Find where the given text appears and provide that cell's center as (X, Y) coordinate. 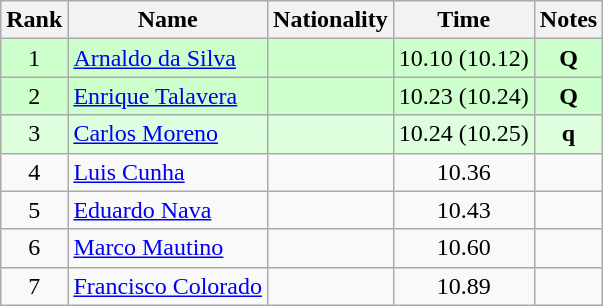
10.23 (10.24) (464, 96)
Enrique Talavera (168, 96)
q (568, 134)
Nationality (331, 20)
10.43 (464, 210)
Eduardo Nava (168, 210)
10.89 (464, 286)
6 (34, 248)
Carlos Moreno (168, 134)
3 (34, 134)
Time (464, 20)
Francisco Colorado (168, 286)
10.10 (10.12) (464, 58)
Marco Mautino (168, 248)
10.36 (464, 172)
4 (34, 172)
Luis Cunha (168, 172)
10.60 (464, 248)
Notes (568, 20)
10.24 (10.25) (464, 134)
7 (34, 286)
1 (34, 58)
Arnaldo da Silva (168, 58)
5 (34, 210)
2 (34, 96)
Rank (34, 20)
Name (168, 20)
